Scan for the cell matching the given text and deliver its (x, y) coordinate at center. 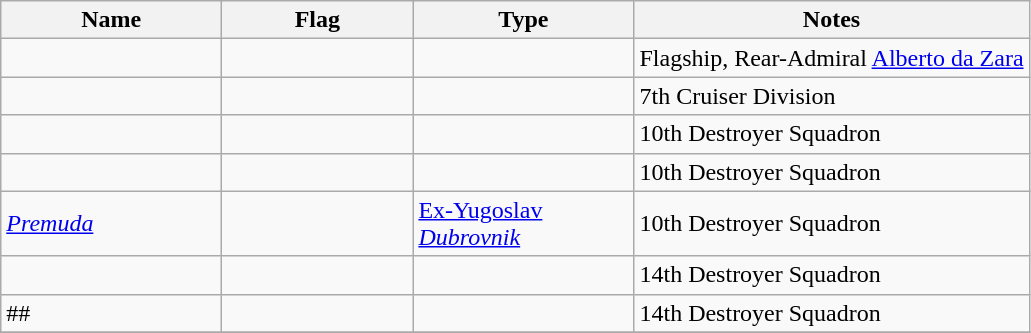
Type (524, 20)
Name (112, 20)
Ex-Yugoslav Dubrovnik (524, 224)
## (112, 313)
7th Cruiser Division (832, 96)
Flag (318, 20)
Notes (832, 20)
Flagship, Rear-Admiral Alberto da Zara (832, 58)
Premuda (112, 224)
